Capture the cell that displays the provided text and extract its [X, Y] central coordinate. 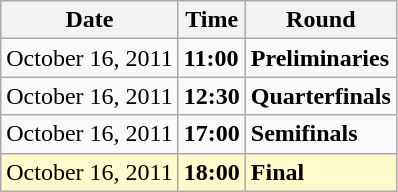
18:00 [212, 172]
Preliminaries [320, 58]
Date [90, 20]
Round [320, 20]
Semifinals [320, 134]
17:00 [212, 134]
Final [320, 172]
12:30 [212, 96]
Quarterfinals [320, 96]
11:00 [212, 58]
Time [212, 20]
